Provide the [X, Y] coordinate of the cell's center where the given text is located.  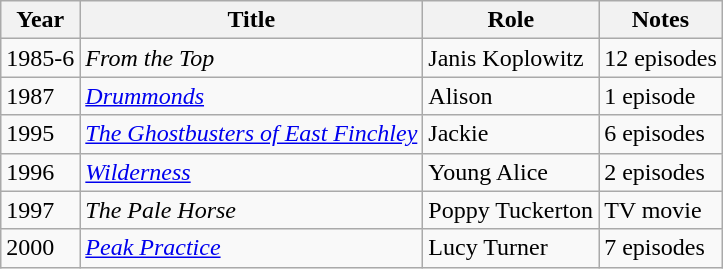
Year [40, 20]
The Pale Horse [252, 210]
6 episodes [661, 134]
Alison [511, 96]
Jackie [511, 134]
Peak Practice [252, 248]
Role [511, 20]
1996 [40, 172]
Poppy Tuckerton [511, 210]
Young Alice [511, 172]
1985-6 [40, 58]
Title [252, 20]
Lucy Turner [511, 248]
1995 [40, 134]
Janis Koplowitz [511, 58]
Wilderness [252, 172]
2000 [40, 248]
1997 [40, 210]
From the Top [252, 58]
2 episodes [661, 172]
1987 [40, 96]
Notes [661, 20]
TV movie [661, 210]
7 episodes [661, 248]
Drummonds [252, 96]
The Ghostbusters of East Finchley [252, 134]
12 episodes [661, 58]
1 episode [661, 96]
